Identify which cell holds the provided text, then report its [x, y] central coordinate. 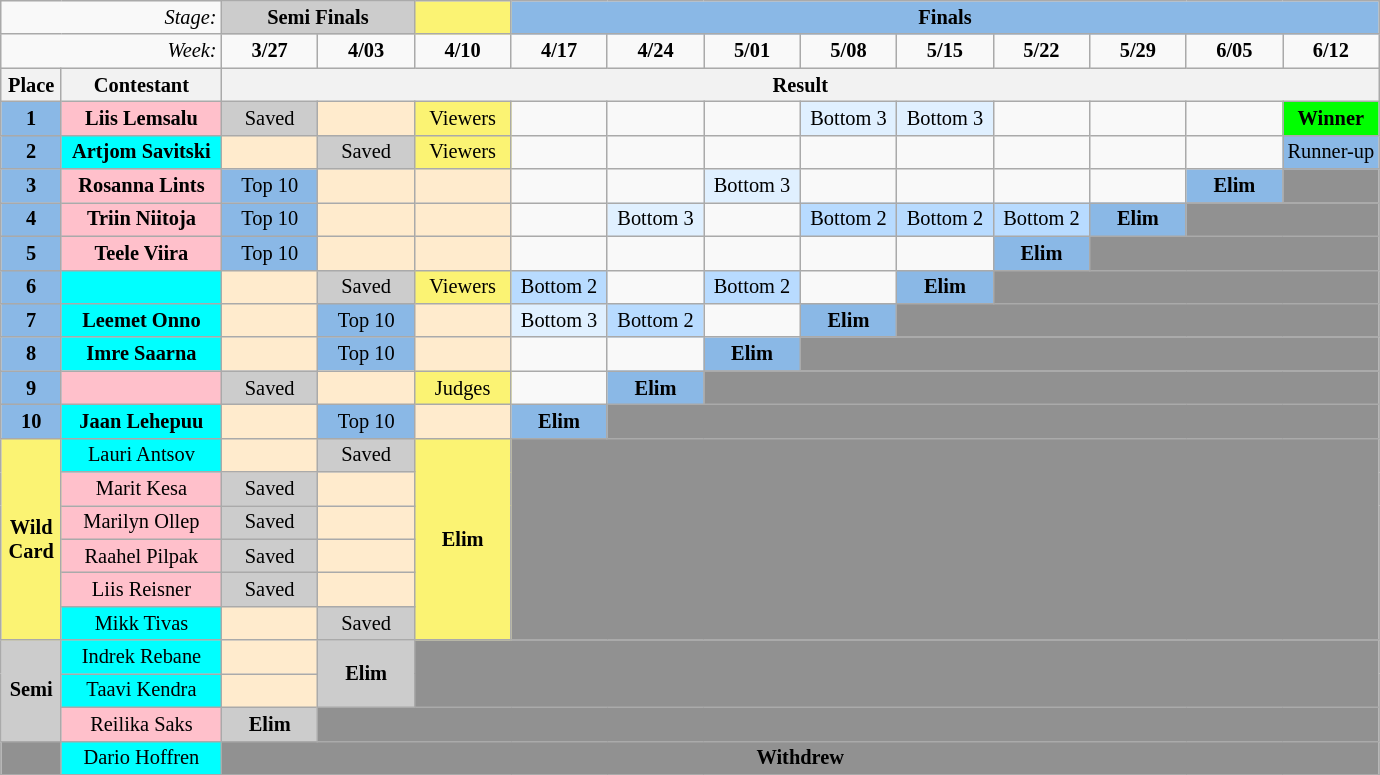
6 [31, 287]
2 [31, 152]
Liis Reisner [141, 589]
4/03 [366, 51]
Stage: [111, 17]
Marilyn Ollep [141, 522]
Taavi Kendra [141, 690]
5/08 [848, 51]
Lauri Antsov [141, 455]
Result [800, 85]
1 [31, 118]
Semi [31, 690]
Reilika Saks [141, 724]
Runner-up [1331, 152]
Artjom Savitski [141, 152]
Dario Hoffren [141, 758]
Teele Viira [141, 253]
5/01 [752, 51]
Marit Kesa [141, 489]
Triin Niitoja [141, 219]
5/15 [945, 51]
3 [31, 186]
Raahel Pilpak [141, 556]
Winner [1331, 118]
Semi Finals [318, 17]
4/17 [559, 51]
Indrek Rebane [141, 657]
9 [31, 388]
3/27 [269, 51]
4/10 [462, 51]
Leemet Onno [141, 320]
Week: [111, 51]
Jaan Lehepuu [141, 421]
Finals [945, 17]
Place [31, 85]
Withdrew [800, 758]
6/05 [1234, 51]
Liis Lemsalu [141, 118]
WildCard [31, 539]
8 [31, 354]
4/24 [655, 51]
Imre Saarna [141, 354]
5/22 [1041, 51]
Judges [462, 388]
7 [31, 320]
5/29 [1138, 51]
10 [31, 421]
6/12 [1331, 51]
5 [31, 253]
Rosanna Lints [141, 186]
Contestant [141, 85]
Mikk Tivas [141, 623]
4 [31, 219]
